For the text-containing cell, return its midpoint in (x, y) coordinate format. 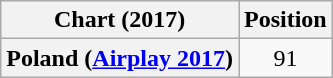
Chart (2017) (120, 20)
Position (285, 20)
91 (285, 58)
Poland (Airplay 2017) (120, 58)
